From the cell containing the given text, extract its center point as [X, Y] coordinate. 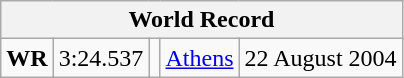
22 August 2004 [320, 58]
World Record [202, 20]
3:24.537 [101, 58]
WR [27, 58]
Athens [200, 58]
